From the cell containing the given text, extract its center point as (X, Y) coordinate. 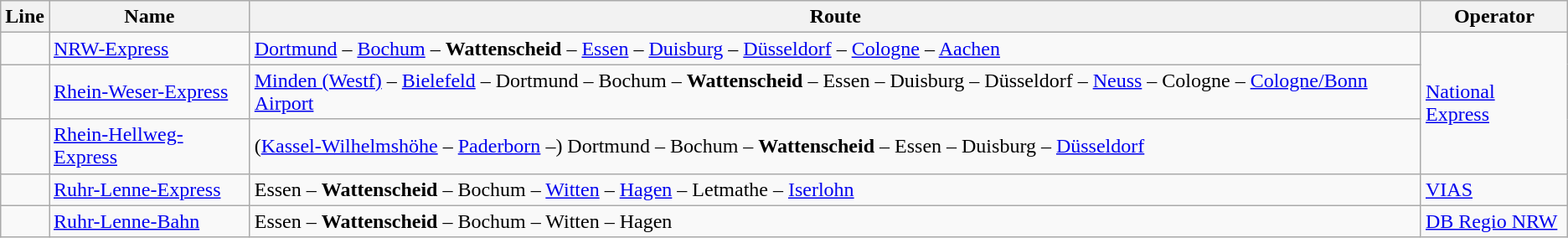
National Express (1494, 103)
NRW-Express (149, 49)
Essen – Wattenscheid – Bochum – Witten – Hagen (835, 221)
VIAS (1494, 189)
DB Regio NRW (1494, 221)
Dortmund – Bochum – Wattenscheid – Essen – Duisburg – Düsseldorf – Cologne – Aachen (835, 49)
Rhein-Weser-Express (149, 92)
Route (835, 17)
(Kassel-Wilhelmshöhe – Paderborn –) Dortmund – Bochum – Wattenscheid – Essen – Duisburg – Düsseldorf (835, 146)
Minden (Westf) – Bielefeld – Dortmund – Bochum – Wattenscheid – Essen – Duisburg – Düsseldorf – Neuss – Cologne – Cologne/Bonn Airport (835, 92)
Ruhr-Lenne-Bahn (149, 221)
Name (149, 17)
Line (25, 17)
Ruhr-Lenne-Express (149, 189)
Rhein-Hellweg-Express (149, 146)
Operator (1494, 17)
Essen – Wattenscheid – Bochum – Witten – Hagen – Letmathe – Iserlohn (835, 189)
